Locate the cell with the specified text and output its [x, y] center coordinate. 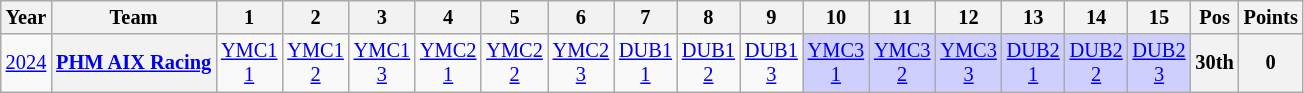
DUB23 [1160, 63]
PHM AIX Racing [134, 63]
DUB12 [708, 63]
30th [1214, 63]
14 [1096, 17]
3 [382, 17]
11 [902, 17]
DUB13 [772, 63]
13 [1034, 17]
Points [1271, 17]
YMC12 [315, 63]
1 [249, 17]
10 [836, 17]
YMC11 [249, 63]
Pos [1214, 17]
YMC33 [968, 63]
4 [448, 17]
15 [1160, 17]
5 [514, 17]
YMC22 [514, 63]
6 [581, 17]
2 [315, 17]
Team [134, 17]
YMC23 [581, 63]
Year [26, 17]
0 [1271, 63]
YMC13 [382, 63]
YMC21 [448, 63]
YMC32 [902, 63]
DUB21 [1034, 63]
7 [646, 17]
12 [968, 17]
DUB11 [646, 63]
YMC31 [836, 63]
9 [772, 17]
2024 [26, 63]
8 [708, 17]
DUB22 [1096, 63]
